Return [X, Y] of the center of cell containing provided text 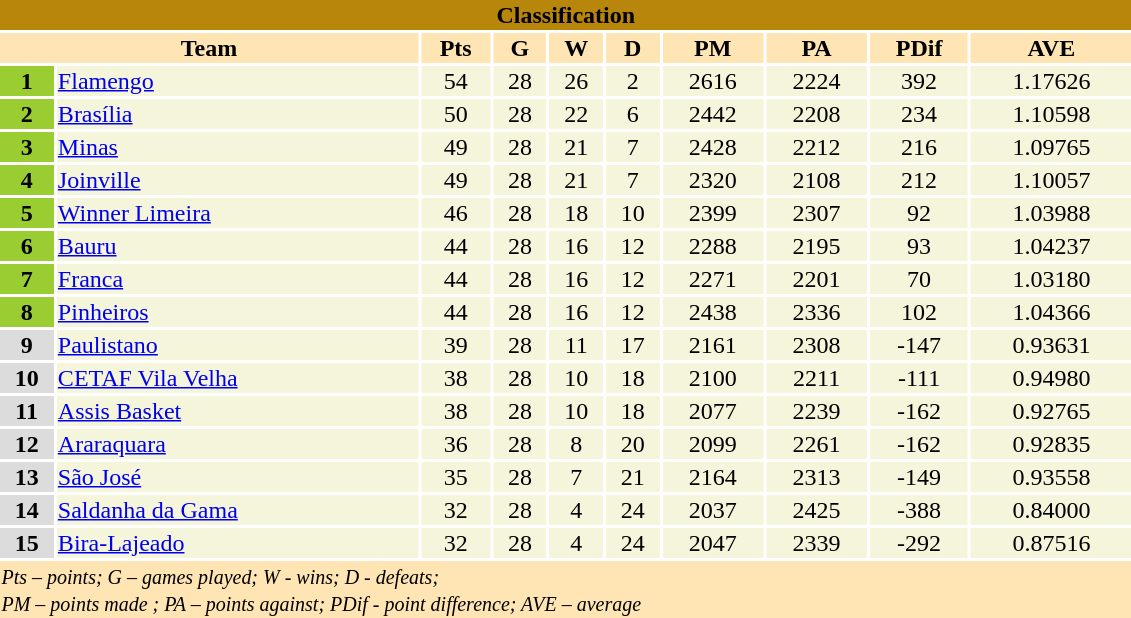
2428 [712, 147]
54 [456, 81]
2339 [816, 543]
2313 [816, 477]
Pinheiros [237, 312]
2201 [816, 279]
13 [26, 477]
102 [919, 312]
2037 [712, 510]
-292 [919, 543]
2161 [712, 345]
2307 [816, 213]
2616 [712, 81]
Team [209, 48]
2320 [712, 180]
Bauru [237, 246]
392 [919, 81]
Minas [237, 147]
-388 [919, 510]
G [520, 48]
0.93558 [1051, 477]
17 [632, 345]
2308 [816, 345]
2164 [712, 477]
92 [919, 213]
1.03988 [1051, 213]
2271 [712, 279]
Winner Limeira [237, 213]
2047 [712, 543]
1.17626 [1051, 81]
0.92835 [1051, 444]
234 [919, 114]
36 [456, 444]
1.04237 [1051, 246]
5 [26, 213]
2224 [816, 81]
PDif [919, 48]
D [632, 48]
São José [237, 477]
1 [26, 81]
46 [456, 213]
Paulistano [237, 345]
26 [576, 81]
2399 [712, 213]
Flamengo [237, 81]
2438 [712, 312]
2442 [712, 114]
Franca [237, 279]
1.09765 [1051, 147]
70 [919, 279]
2211 [816, 378]
1.03180 [1051, 279]
Joinville [237, 180]
0.94980 [1051, 378]
2425 [816, 510]
2099 [712, 444]
2336 [816, 312]
2208 [816, 114]
1.10057 [1051, 180]
50 [456, 114]
3 [26, 147]
2261 [816, 444]
216 [919, 147]
0.84000 [1051, 510]
-149 [919, 477]
2100 [712, 378]
2288 [712, 246]
2239 [816, 411]
Saldanha da Gama [237, 510]
2195 [816, 246]
Assis Basket [237, 411]
AVE [1051, 48]
2077 [712, 411]
-111 [919, 378]
35 [456, 477]
-147 [919, 345]
15 [26, 543]
Araraquara [237, 444]
20 [632, 444]
1.04366 [1051, 312]
212 [919, 180]
Pts [456, 48]
93 [919, 246]
14 [26, 510]
Brasília [237, 114]
PM [712, 48]
CETAF Vila Velha [237, 378]
1.10598 [1051, 114]
2212 [816, 147]
9 [26, 345]
PA [816, 48]
0.93631 [1051, 345]
Bira-Lajeado [237, 543]
W [576, 48]
0.87516 [1051, 543]
39 [456, 345]
22 [576, 114]
2108 [816, 180]
0.92765 [1051, 411]
